Identify which cell holds the provided text, then report its [X, Y] central coordinate. 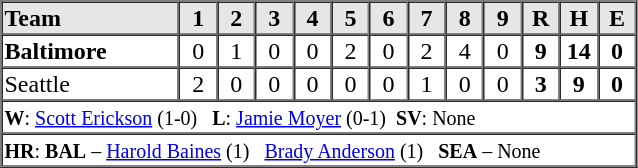
8 [465, 18]
5 [350, 18]
Seattle [91, 84]
14 [579, 50]
7 [427, 18]
E [617, 18]
R [541, 18]
H [579, 18]
HR: BAL – Harold Baines (1) Brady Anderson (1) SEA – None [319, 150]
Team [91, 18]
Baltimore [91, 50]
W: Scott Erickson (1-0) L: Jamie Moyer (0-1) SV: None [319, 116]
6 [388, 18]
